Scan for the cell matching the given text and deliver its [x, y] coordinate at center. 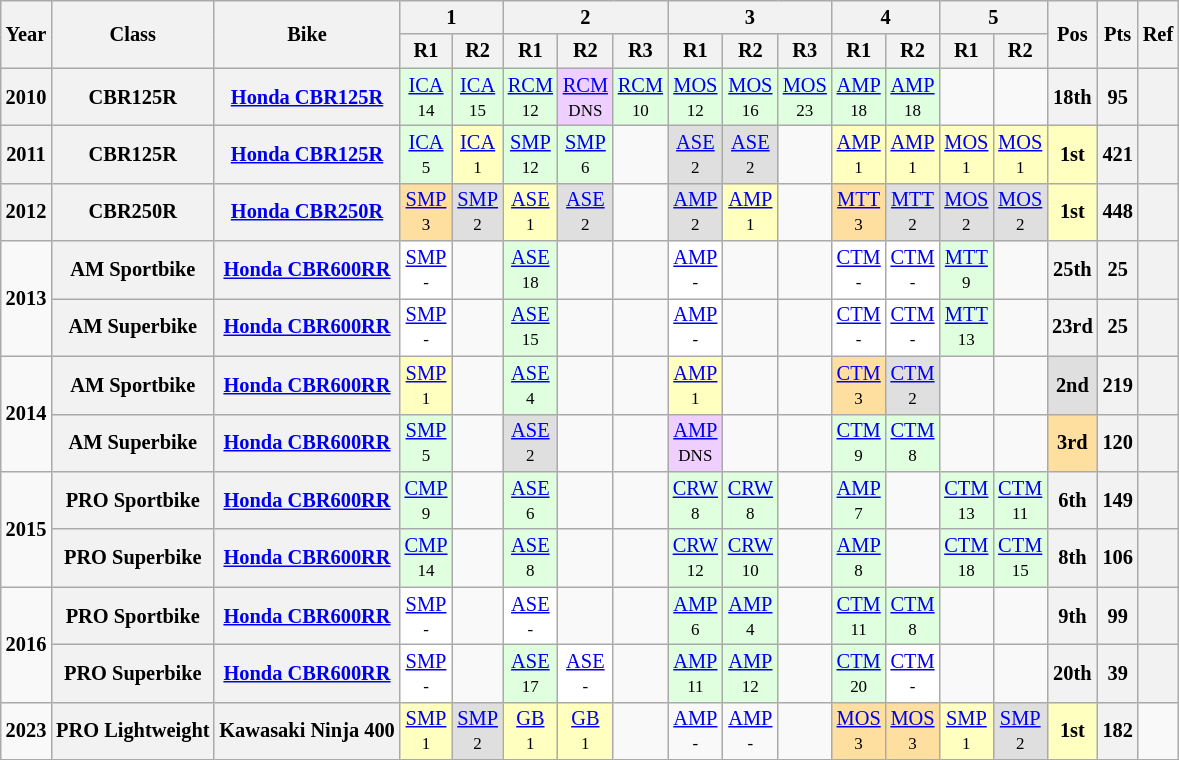
AMP7 [859, 500]
AMP6 [696, 616]
120 [1118, 443]
ASE18 [530, 270]
2 [586, 17]
Bike [306, 34]
CRW12 [696, 558]
CTM18 [966, 558]
421 [1118, 154]
CTM9 [859, 443]
149 [1118, 500]
SMP6 [586, 154]
8th [1072, 558]
23rd [1072, 327]
2016 [26, 644]
CTM13 [966, 500]
AMP11 [696, 673]
3 [750, 17]
Year [26, 34]
2015 [26, 528]
CMP14 [426, 558]
CBR250R [132, 212]
AMPDNS [696, 443]
ICA14 [426, 97]
Honda CBR250R [306, 212]
ASE4 [530, 385]
Pts [1118, 34]
AMP4 [750, 616]
95 [1118, 97]
SMP3 [426, 212]
MOS12 [696, 97]
MTT3 [859, 212]
3rd [1072, 443]
39 [1118, 673]
ASE1 [530, 212]
2013 [26, 298]
SMP5 [426, 443]
25th [1072, 270]
182 [1118, 731]
ASE17 [530, 673]
AMP12 [750, 673]
CTM20 [859, 673]
RCM12 [530, 97]
CMP9 [426, 500]
20th [1072, 673]
5 [993, 17]
AMP8 [859, 558]
ASE6 [530, 500]
448 [1118, 212]
MTT13 [966, 327]
MOS23 [805, 97]
106 [1118, 558]
CTM3 [859, 385]
CRW10 [750, 558]
4 [886, 17]
Ref [1158, 34]
Pos [1072, 34]
RCM10 [640, 97]
Class [132, 34]
ASE8 [530, 558]
6th [1072, 500]
PRO Lightweight [132, 731]
AMP2 [696, 212]
SMP12 [530, 154]
CTM15 [1020, 558]
219 [1118, 385]
ASE15 [530, 327]
2010 [26, 97]
ICA1 [477, 154]
ICA15 [477, 97]
99 [1118, 616]
CTM2 [913, 385]
9th [1072, 616]
18th [1072, 97]
2012 [26, 212]
MTT2 [913, 212]
2nd [1072, 385]
ICA5 [426, 154]
MOS16 [750, 97]
1 [452, 17]
2023 [26, 731]
RCMDNS [586, 97]
Kawasaki Ninja 400 [306, 731]
2011 [26, 154]
MTT9 [966, 270]
2014 [26, 414]
